Output the [x, y] coordinate of the center of the cell containing the given text.  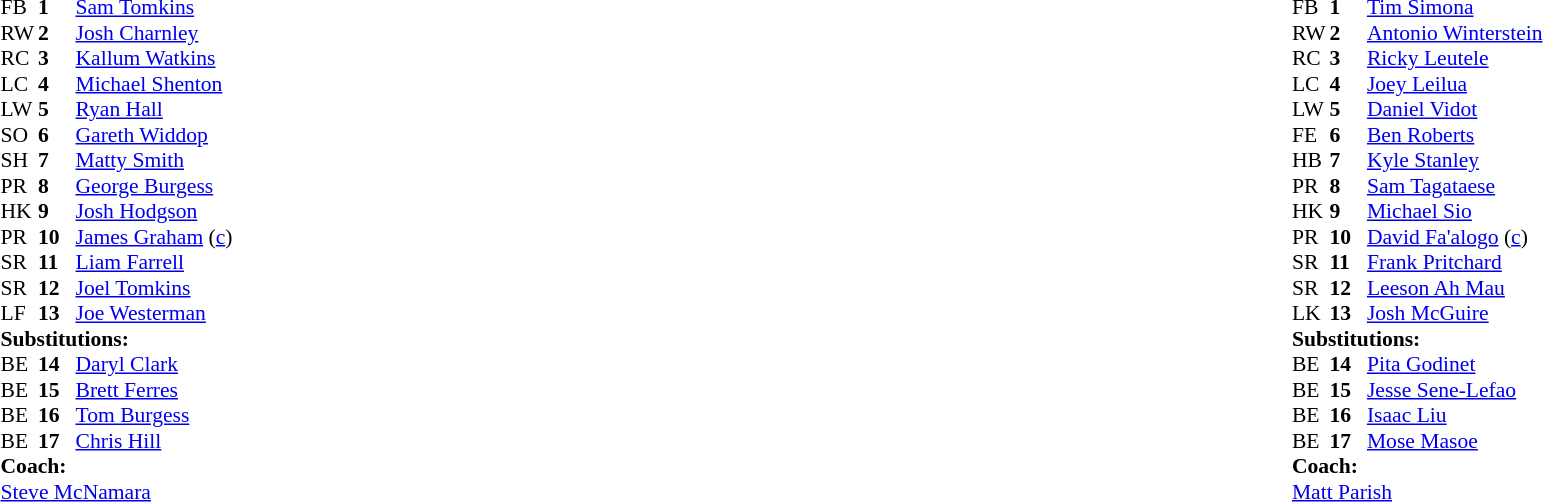
Leeson Ah Mau [1455, 288]
Sam Tagataese [1455, 186]
Josh McGuire [1455, 313]
Isaac Liu [1455, 415]
Ben Roberts [1455, 135]
Joe Westerman [154, 313]
SO [19, 135]
HB [1311, 161]
Antonio Winterstein [1455, 33]
Kallum Watkins [154, 59]
Gareth Widdop [154, 135]
Chris Hill [154, 441]
FE [1311, 135]
LF [19, 313]
Kyle Stanley [1455, 161]
Michael Sio [1455, 211]
Josh Charnley [154, 33]
Brett Ferres [154, 390]
Daryl Clark [154, 365]
David Fa'alogo (c) [1455, 237]
Josh Hodgson [154, 211]
Joel Tomkins [154, 288]
Daniel Vidot [1455, 109]
Michael Shenton [154, 84]
Ricky Leutele [1455, 59]
Pita Godinet [1455, 365]
LK [1311, 313]
George Burgess [154, 186]
Frank Pritchard [1455, 263]
Mose Masoe [1455, 441]
Tom Burgess [154, 415]
Joey Leilua [1455, 84]
James Graham (c) [154, 237]
Liam Farrell [154, 263]
Ryan Hall [154, 109]
Jesse Sene-Lefao [1455, 390]
SH [19, 161]
Matty Smith [154, 161]
